Capture the cell that displays the provided text and extract its (x, y) central coordinate. 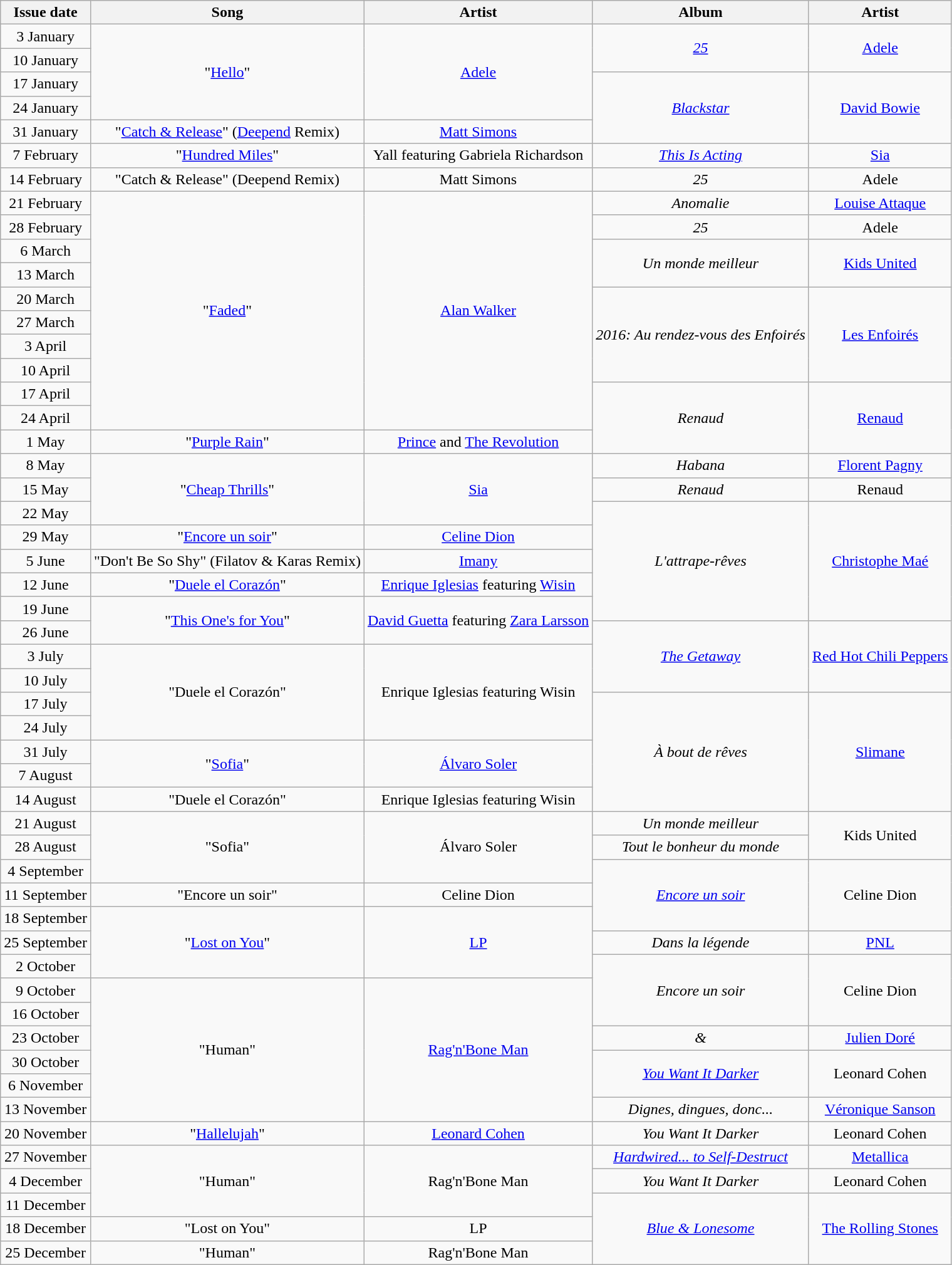
"Hundred Miles" (227, 155)
7 February (46, 155)
28 August (46, 847)
6 November (46, 1086)
27 November (46, 1157)
17 January (46, 84)
14 February (46, 179)
10 January (46, 60)
Christophe Maé (880, 561)
This Is Acting (701, 155)
David Bowie (880, 108)
David Guetta featuring Zara Larsson (478, 620)
Dans la légende (701, 942)
Louise Attaque (880, 203)
2 October (46, 966)
13 November (46, 1110)
21 August (46, 823)
L'attrape-rêves (701, 561)
Issue date (46, 13)
18 September (46, 919)
24 April (46, 418)
5 June (46, 561)
8 May (46, 466)
Album (701, 13)
31 July (46, 752)
22 May (46, 513)
6 March (46, 251)
4 December (46, 1181)
20 March (46, 299)
"Faded" (227, 311)
Yall featuring Gabriela Richardson (478, 155)
PNL (880, 942)
4 September (46, 871)
1 May (46, 442)
28 February (46, 227)
23 October (46, 1038)
Metallica (880, 1157)
"Purple Rain" (227, 442)
3 April (46, 346)
Hardwired... to Self-Destruct (701, 1157)
The Getaway (701, 656)
2016: Au rendez-vous des Enfoirés (701, 335)
Song (227, 13)
18 December (46, 1229)
16 October (46, 1014)
21 February (46, 203)
14 August (46, 799)
The Rolling Stones (880, 1229)
"This One's for You" (227, 620)
12 June (46, 585)
Imany (478, 561)
25 December (46, 1252)
24 July (46, 728)
Red Hot Chili Peppers (880, 656)
Alan Walker (478, 311)
9 October (46, 990)
& (701, 1038)
11 December (46, 1205)
30 October (46, 1062)
10 July (46, 680)
Blue & Lonesome (701, 1229)
Dignes, dingues, donc... (701, 1110)
26 June (46, 632)
"Hello" (227, 72)
13 March (46, 274)
17 July (46, 704)
3 January (46, 36)
Prince and The Revolution (478, 442)
11 September (46, 895)
À bout de rêves (701, 752)
"Hallelujah" (227, 1133)
20 November (46, 1133)
7 August (46, 776)
15 May (46, 489)
3 July (46, 656)
17 April (46, 394)
Tout le bonheur du monde (701, 847)
Véronique Sanson (880, 1110)
25 September (46, 942)
"Don't Be So Shy" (Filatov & Karas Remix) (227, 561)
"Cheap Thrills" (227, 489)
Julien Doré (880, 1038)
24 January (46, 108)
Les Enfoirés (880, 335)
Slimane (880, 752)
Habana (701, 466)
27 March (46, 323)
Blackstar (701, 108)
31 January (46, 132)
Anomalie (701, 203)
Florent Pagny (880, 466)
19 June (46, 608)
10 April (46, 370)
29 May (46, 537)
